Find where the given text appears and provide that cell's center as [x, y] coordinate. 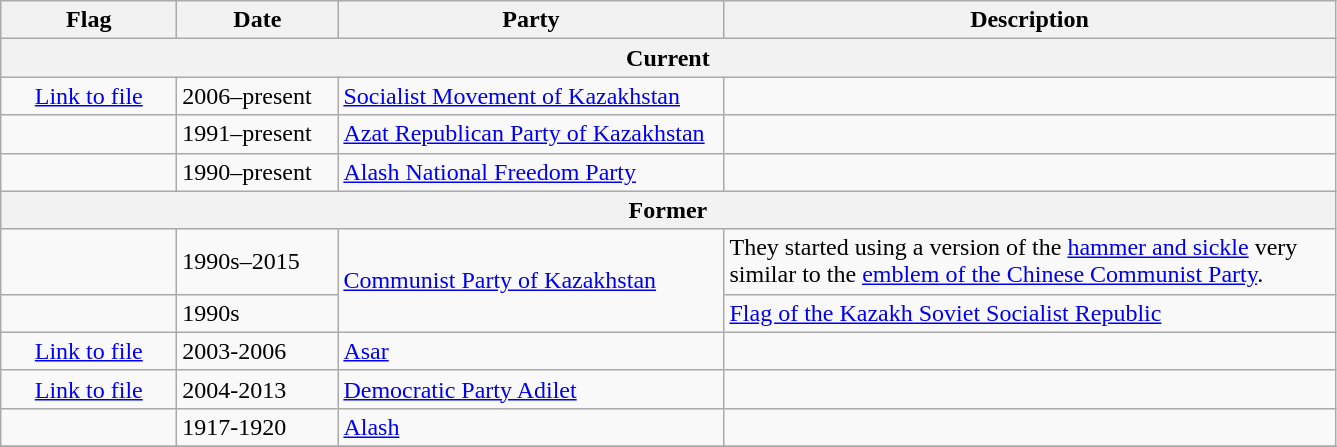
Socialist Movement of Kazakhstan [531, 96]
Azat Republican Party of Kazakhstan [531, 134]
Former [668, 210]
Description [1030, 20]
Current [668, 58]
1991–present [258, 134]
2006–present [258, 96]
Party [531, 20]
Date [258, 20]
Flag of the Kazakh Soviet Socialist Republic [1030, 313]
Asar [531, 351]
1990s–2015 [258, 262]
2003-2006 [258, 351]
2004-2013 [258, 389]
Alash National Freedom Party [531, 172]
Alash [531, 427]
They started using a version of the hammer and sickle very similar to the emblem of the Chinese Communist Party. [1030, 262]
Democratic Party Adilet [531, 389]
Flag [89, 20]
Communist Party of Kazakhstan [531, 280]
1990–present [258, 172]
1917-1920 [258, 427]
1990s [258, 313]
